Return (X, Y) of the center of cell containing provided text 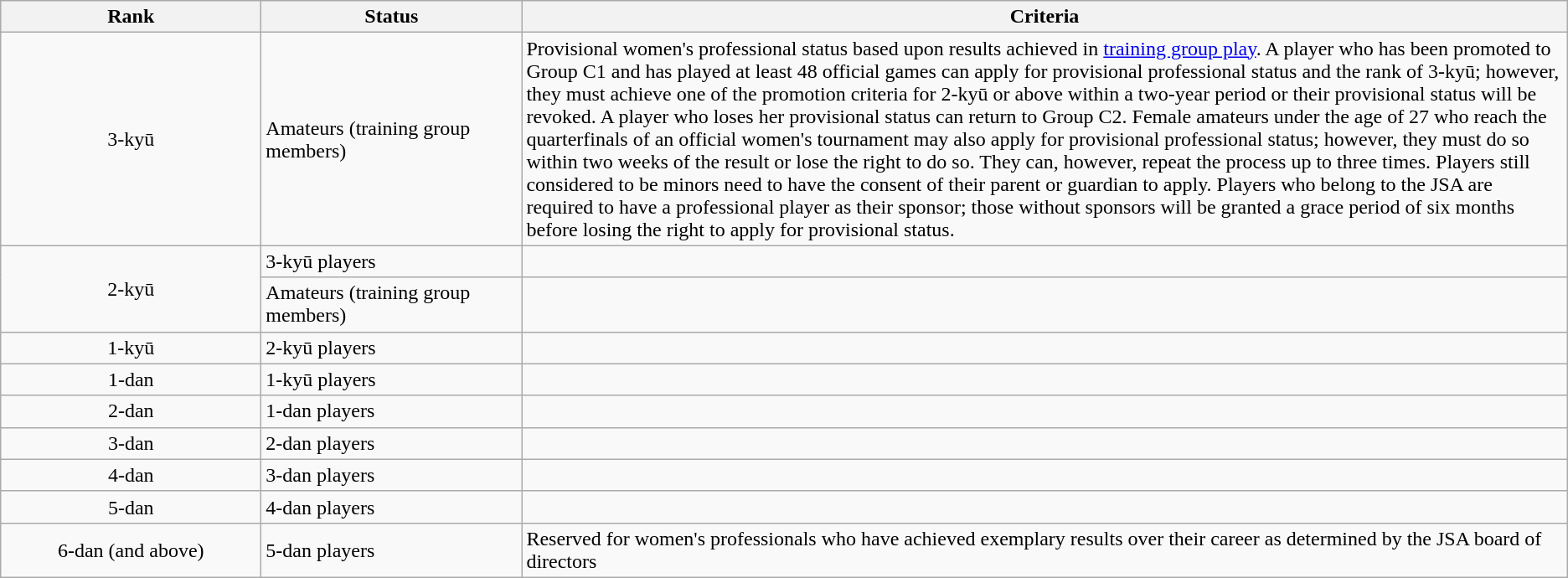
3-kyū players (392, 261)
2-dan (131, 411)
4-dan (131, 475)
3-kyū (131, 139)
2-kyū players (392, 348)
1-kyū players (392, 379)
3-dan (131, 443)
Criteria (1044, 17)
Status (392, 17)
6-dan (and above) (131, 550)
2-dan players (392, 443)
2-kyū (131, 288)
1-kyū (131, 348)
1-dan players (392, 411)
3-dan players (392, 475)
Rank (131, 17)
4-dan players (392, 507)
Reserved for women's professionals who have achieved exemplary results over their career as determined by the JSA board of directors (1044, 550)
1-dan (131, 379)
5-dan players (392, 550)
5-dan (131, 507)
